Return the (X, Y) coordinate for the center point of the cell that contains the specified text.  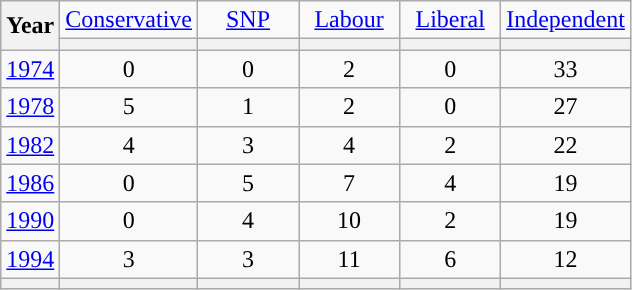
22 (566, 145)
Year (30, 26)
SNP (248, 20)
33 (566, 69)
12 (566, 259)
1978 (30, 107)
27 (566, 107)
6 (450, 259)
1974 (30, 69)
1986 (30, 183)
1990 (30, 221)
1 (248, 107)
1982 (30, 145)
Liberal (450, 20)
11 (350, 259)
1994 (30, 259)
Independent (566, 20)
7 (350, 183)
Labour (350, 20)
10 (350, 221)
Conservative (129, 20)
